Locate the cell with the specified text and output its (X, Y) center coordinate. 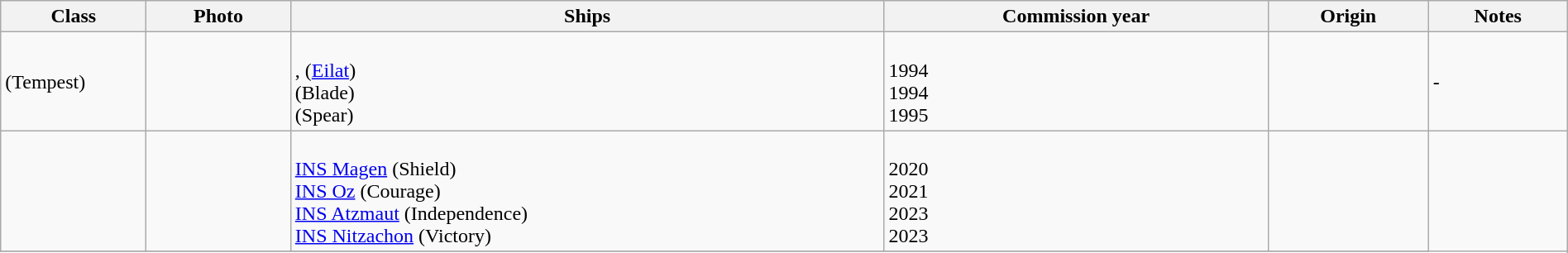
Ships (587, 17)
INS Magen (Shield) INS Oz (Courage) INS Atzmaut (Independence) INS Nitzachon (Victory) (587, 191)
Origin (1348, 17)
Photo (218, 17)
Commission year (1076, 17)
1994 1994 1995 (1076, 81)
Class (74, 17)
Notes (1498, 17)
2020 2021 2023 2023 (1076, 191)
- (1498, 81)
(Tempest) (74, 81)
, (Eilat) (Blade) (Spear) (587, 81)
